Output the (X, Y) coordinate of the center of the cell containing the given text.  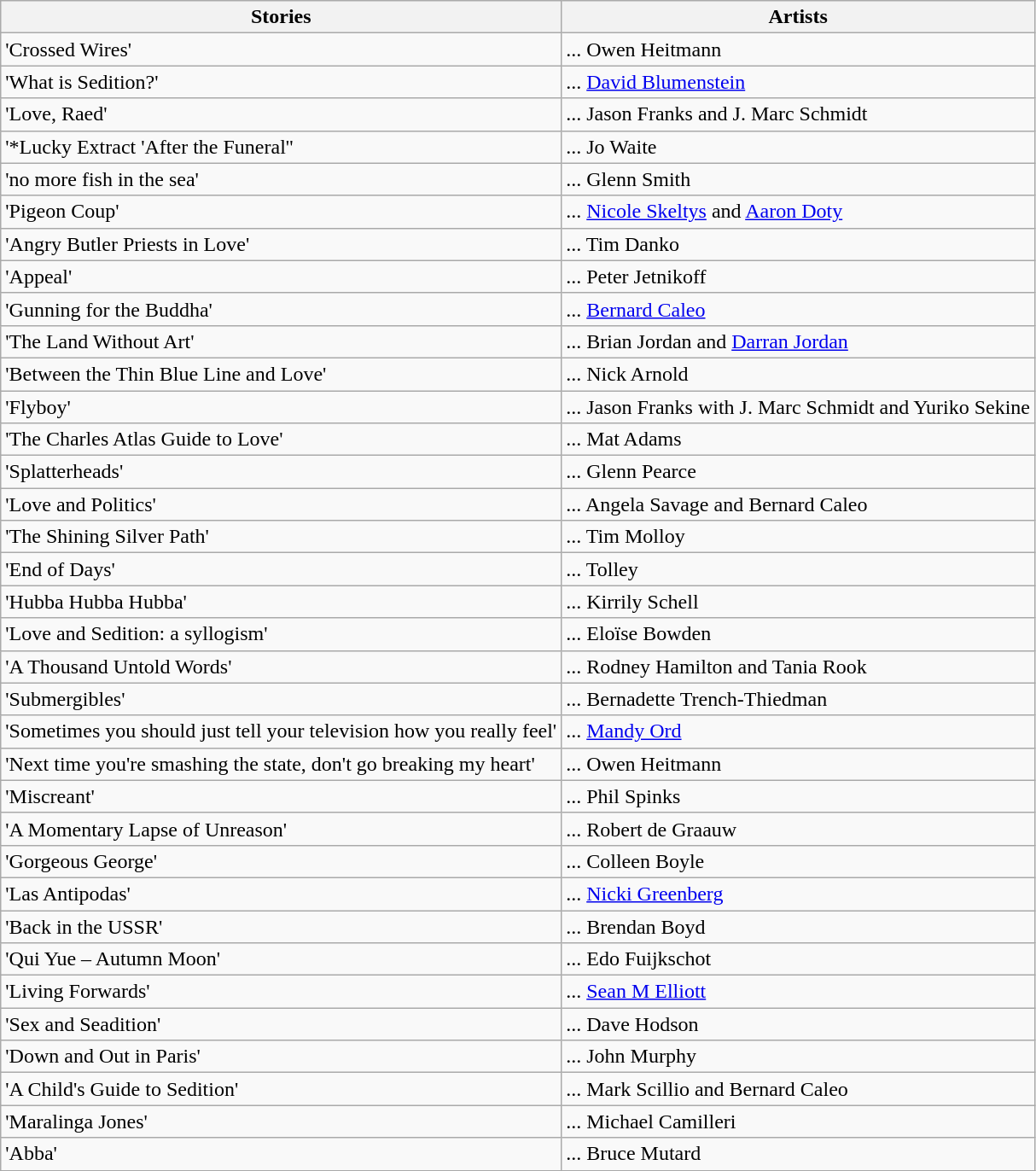
... Robert de Graauw (799, 829)
'Maralinga Jones' (282, 1121)
'Appeal' (282, 277)
'What is Sedition?' (282, 82)
... Phil Spinks (799, 796)
'The Shining Silver Path' (282, 537)
... Tim Danko (799, 244)
... Mark Scillio and Bernard Caleo (799, 1089)
... Rodney Hamilton and Tania Rook (799, 667)
... John Murphy (799, 1057)
... Brian Jordan and Darran Jordan (799, 341)
... Brendan Boyd (799, 926)
... Dave Hodson (799, 1024)
... Jason Franks with J. Marc Schmidt and Yuriko Sekine (799, 407)
'Love and Politics' (282, 504)
... David Blumenstein (799, 82)
'The Charles Atlas Guide to Love' (282, 440)
... Mat Adams (799, 440)
'Love and Sedition: a syllogism' (282, 634)
'Qui Yue – Autumn Moon' (282, 959)
'Sometimes you should just tell your television how you really feel' (282, 731)
'Living Forwards' (282, 992)
'Gorgeous George' (282, 861)
'A Child's Guide to Sedition' (282, 1089)
... Nicki Greenberg (799, 894)
... Peter Jetnikoff (799, 277)
'Abba' (282, 1154)
... Colleen Boyle (799, 861)
'A Thousand Untold Words' (282, 667)
... Bernadette Trench-Thiedman (799, 699)
... Glenn Pearce (799, 472)
... Bernard Caleo (799, 309)
'Las Antipodas' (282, 894)
'no more fish in the sea' (282, 179)
'Sex and Seadition' (282, 1024)
... Angela Savage and Bernard Caleo (799, 504)
Stories (282, 17)
... Eloïse Bowden (799, 634)
'Splatterheads' (282, 472)
'Between the Thin Blue Line and Love' (282, 374)
'A Momentary Lapse of Unreason' (282, 829)
'The Land Without Art' (282, 341)
... Michael Camilleri (799, 1121)
... Tim Molloy (799, 537)
'Hubba Hubba Hubba' (282, 602)
... Glenn Smith (799, 179)
... Mandy Ord (799, 731)
... Sean M Elliott (799, 992)
'Crossed Wires' (282, 50)
... Nicole Skeltys and Aaron Doty (799, 212)
... Kirrily Schell (799, 602)
'Down and Out in Paris' (282, 1057)
'Next time you're smashing the state, don't go breaking my heart' (282, 764)
... Edo Fuijkschot (799, 959)
'Pigeon Coup' (282, 212)
... Tolley (799, 569)
'Angry Butler Priests in Love' (282, 244)
'Submergibles' (282, 699)
'*Lucky Extract 'After the Funeral'' (282, 147)
... Bruce Mutard (799, 1154)
'Miscreant' (282, 796)
'End of Days' (282, 569)
'Flyboy' (282, 407)
... Nick Arnold (799, 374)
'Love, Raed' (282, 114)
... Jo Waite (799, 147)
Artists (799, 17)
'Back in the USSR' (282, 926)
... Jason Franks and J. Marc Schmidt (799, 114)
'Gunning for the Buddha' (282, 309)
